Scan for the cell matching the given text and deliver its (X, Y) coordinate at center. 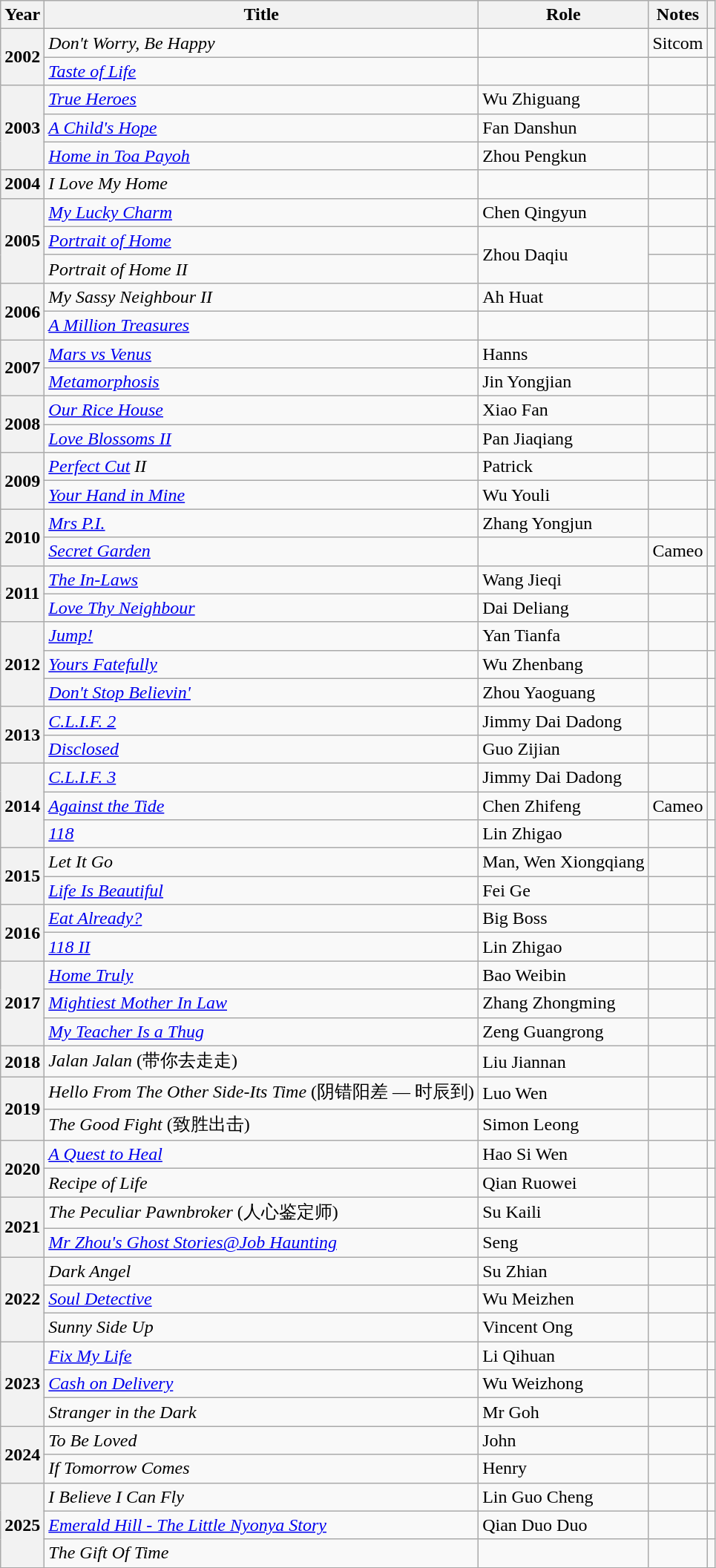
2017 (22, 1003)
Liu Jiannan (564, 1061)
Fei Ge (564, 890)
Seng (564, 1242)
A Quest to Heal (261, 1155)
Home Truly (261, 975)
Guo Zijian (564, 749)
2012 (22, 664)
Lin Guo Cheng (564, 1497)
Eat Already? (261, 919)
2015 (22, 876)
Yan Tianfa (564, 636)
The Peculiar Pawnbroker (人心鉴定师) (261, 1213)
Zhou Pengkun (564, 156)
2009 (22, 481)
Qian Ruowei (564, 1183)
118 (261, 834)
Dai Deliang (564, 608)
C.L.I.F. 3 (261, 777)
Sunny Side Up (261, 1328)
Love Thy Neighbour (261, 608)
Jump! (261, 636)
Wu Zhenbang (564, 664)
Zhou Daqiu (564, 255)
Zhou Yaoguang (564, 692)
True Heroes (261, 99)
Wang Jieqi (564, 580)
Role (564, 15)
Disclosed (261, 749)
Jin Yongjian (564, 382)
Zhang Yongjun (564, 523)
2020 (22, 1169)
Li Qihuan (564, 1356)
2008 (22, 424)
Chen Qingyun (564, 212)
The Gift Of Time (261, 1553)
I Believe I Can Fly (261, 1497)
If Tomorrow Comes (261, 1469)
Yours Fatefully (261, 664)
Home in Toa Payoh (261, 156)
Your Hand in Mine (261, 495)
Life Is Beautiful (261, 890)
Xiao Fan (564, 410)
Let It Go (261, 862)
2007 (22, 368)
Wu Youli (564, 495)
118 II (261, 947)
Fan Danshun (564, 128)
Vincent Ong (564, 1328)
Mightiest Mother In Law (261, 1003)
Pan Jiaqiang (564, 439)
John (564, 1440)
Ah Huat (564, 297)
The In-Laws (261, 580)
Mars vs Venus (261, 354)
My Sassy Neighbour II (261, 297)
2016 (22, 933)
Zhang Zhongming (564, 1003)
Hanns (564, 354)
Bao Weibin (564, 975)
Henry (564, 1469)
Su Kaili (564, 1213)
To Be Loved (261, 1440)
I Love My Home (261, 184)
Against the Tide (261, 805)
Cash on Delivery (261, 1384)
2013 (22, 735)
My Lucky Charm (261, 212)
Mr Zhou's Ghost Stories@Job Haunting (261, 1242)
Zeng Guangrong (564, 1031)
Portrait of Home (261, 240)
A Million Treasures (261, 325)
C.L.I.F. 2 (261, 721)
Hao Si Wen (564, 1155)
2023 (22, 1384)
Love Blossoms II (261, 439)
Year (22, 15)
A Child's Hope (261, 128)
Soul Detective (261, 1299)
Our Rice House (261, 410)
The Good Fight (致胜出击) (261, 1125)
Stranger in the Dark (261, 1412)
Patrick (564, 467)
2018 (22, 1061)
Secret Garden (261, 551)
Simon Leong (564, 1125)
My Teacher Is a Thug (261, 1031)
Title (261, 15)
Dark Angel (261, 1271)
Chen Zhifeng (564, 805)
Portrait of Home II (261, 269)
2010 (22, 537)
2024 (22, 1454)
2006 (22, 311)
Hello From The Other Side-Its Time (阴错阳差 — 时辰到) (261, 1094)
Su Zhian (564, 1271)
Wu Weizhong (564, 1384)
Mrs P.I. (261, 523)
2014 (22, 805)
Wu Meizhen (564, 1299)
2011 (22, 594)
2021 (22, 1227)
Perfect Cut II (261, 467)
Man, Wen Xiongqiang (564, 862)
Sitcom (678, 43)
Mr Goh (564, 1412)
Qian Duo Duo (564, 1525)
Wu Zhiguang (564, 99)
Don't Stop Believin' (261, 692)
Don't Worry, Be Happy (261, 43)
Notes (678, 15)
2019 (22, 1109)
Emerald Hill - The Little Nyonya Story (261, 1525)
2004 (22, 184)
Recipe of Life (261, 1183)
2003 (22, 128)
2022 (22, 1299)
Taste of Life (261, 71)
Big Boss (564, 919)
2005 (22, 240)
2025 (22, 1525)
Metamorphosis (261, 382)
Luo Wen (564, 1094)
2002 (22, 57)
Jalan Jalan (带你去走走) (261, 1061)
Fix My Life (261, 1356)
